Return the (X, Y) coordinate for the center point of the cell that contains the specified text.  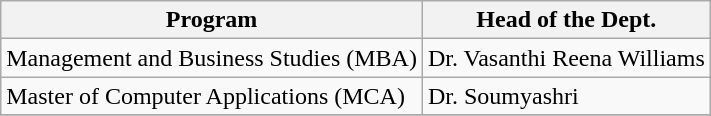
Dr. Vasanthi Reena Williams (566, 58)
Head of the Dept. (566, 20)
Master of Computer Applications (MCA) (212, 96)
Dr. Soumyashri (566, 96)
Management and Business Studies (MBA) (212, 58)
Program (212, 20)
